Output the (X, Y) coordinate of the center of the cell containing the given text.  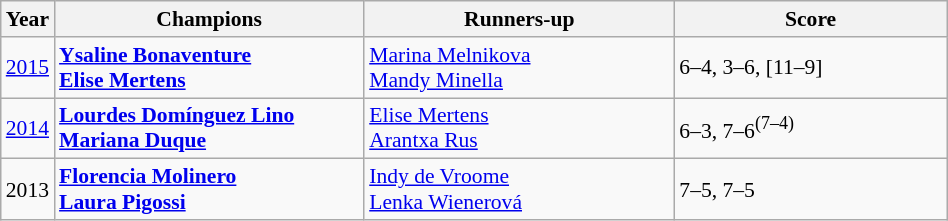
6–4, 3–6, [11–9] (810, 68)
Marina Melnikova Mandy Minella (519, 68)
Indy de Vroome Lenka Wienerová (519, 190)
2015 (28, 68)
Runners-up (519, 19)
Champions (209, 19)
Elise Mertens Arantxa Rus (519, 128)
Score (810, 19)
6–3, 7–6(7–4) (810, 128)
Year (28, 19)
7–5, 7–5 (810, 190)
2013 (28, 190)
Lourdes Domínguez Lino Mariana Duque (209, 128)
2014 (28, 128)
Ysaline Bonaventure Elise Mertens (209, 68)
Florencia Molinero Laura Pigossi (209, 190)
